Identify which cell holds the provided text, then report its (x, y) central coordinate. 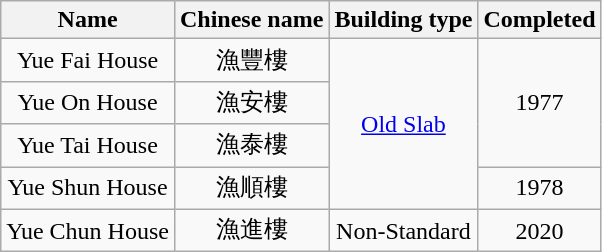
Yue Fai House (88, 60)
Chinese name (251, 20)
Old Slab (404, 124)
漁安樓 (251, 102)
Name (88, 20)
Yue Chun House (88, 230)
Non-Standard (404, 230)
漁順樓 (251, 188)
漁豐樓 (251, 60)
Completed (540, 20)
1977 (540, 103)
漁泰樓 (251, 146)
Building type (404, 20)
Yue Shun House (88, 188)
2020 (540, 230)
1978 (540, 188)
漁進樓 (251, 230)
Yue On House (88, 102)
Yue Tai House (88, 146)
